Scan for the cell matching the given text and deliver its (x, y) coordinate at center. 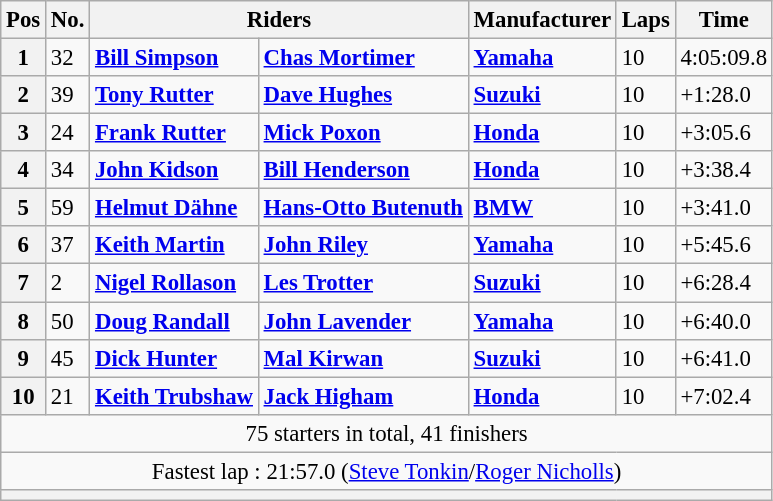
24 (68, 133)
Dave Hughes (363, 95)
+3:41.0 (724, 208)
Dick Hunter (174, 358)
32 (68, 58)
Bill Simpson (174, 58)
Nigel Rollason (174, 283)
Les Trotter (363, 283)
Keith Martin (174, 245)
6 (24, 245)
50 (68, 321)
+6:41.0 (724, 358)
John Lavender (363, 321)
Pos (24, 20)
Mick Poxon (363, 133)
34 (68, 170)
Doug Randall (174, 321)
3 (24, 133)
Fastest lap : 21:57.0 (Steve Tonkin/Roger Nicholls) (387, 471)
Riders (280, 20)
59 (68, 208)
+6:40.0 (724, 321)
John Riley (363, 245)
+1:28.0 (724, 95)
7 (24, 283)
John Kidson (174, 170)
+3:05.6 (724, 133)
9 (24, 358)
Bill Henderson (363, 170)
Mal Kirwan (363, 358)
39 (68, 95)
Frank Rutter (174, 133)
+3:38.4 (724, 170)
Chas Mortimer (363, 58)
Manufacturer (542, 20)
4 (24, 170)
75 starters in total, 41 finishers (387, 433)
5 (24, 208)
Time (724, 20)
BMW (542, 208)
Keith Trubshaw (174, 396)
+7:02.4 (724, 396)
Jack Higham (363, 396)
4:05:09.8 (724, 58)
1 (24, 58)
21 (68, 396)
37 (68, 245)
Helmut Dähne (174, 208)
Laps (646, 20)
+6:28.4 (724, 283)
8 (24, 321)
No. (68, 20)
Tony Rutter (174, 95)
Hans-Otto Butenuth (363, 208)
+5:45.6 (724, 245)
45 (68, 358)
